For the text-containing cell, return its midpoint in [X, Y] coordinate format. 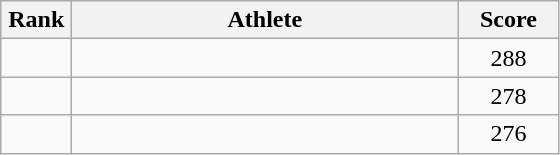
Score [508, 20]
288 [508, 58]
Rank [36, 20]
278 [508, 96]
Athlete [265, 20]
276 [508, 134]
